From the cell containing the given text, extract its center point as (X, Y) coordinate. 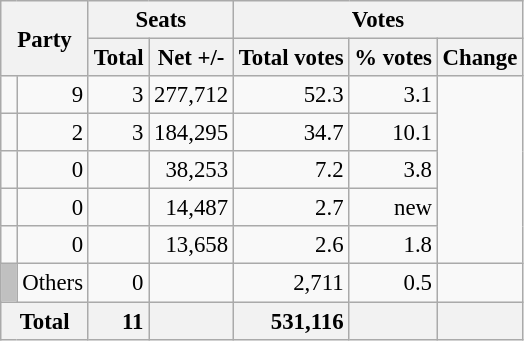
2.6 (290, 245)
new (393, 208)
11 (118, 321)
Seats (160, 20)
52.3 (290, 95)
10.1 (393, 133)
Net +/- (192, 58)
0.5 (393, 283)
14,487 (192, 208)
34.7 (290, 133)
2.7 (290, 208)
Party (45, 38)
Total votes (290, 58)
Votes (378, 20)
9 (52, 95)
3.8 (393, 170)
277,712 (192, 95)
2,711 (290, 283)
38,253 (192, 170)
7.2 (290, 170)
% votes (393, 58)
531,116 (290, 321)
1.8 (393, 245)
Others (52, 283)
Change (480, 58)
13,658 (192, 245)
184,295 (192, 133)
2 (52, 133)
3.1 (393, 95)
